Identify which cell holds the provided text, then report its (X, Y) central coordinate. 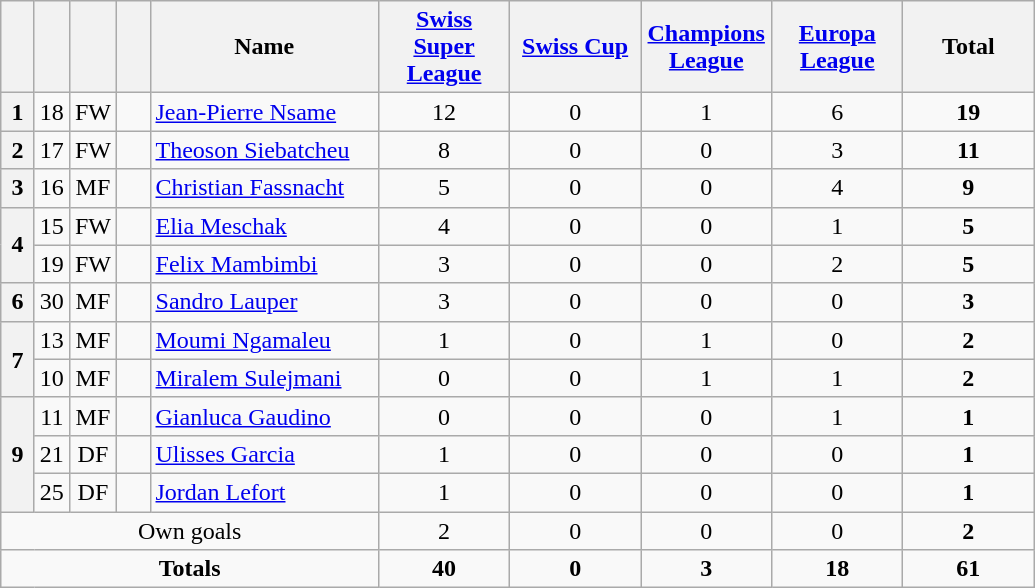
15 (52, 226)
Total (968, 47)
Jordan Lefort (264, 492)
Theoson Siebatcheu (264, 150)
40 (444, 569)
Ulisses Garcia (264, 454)
17 (52, 150)
Swiss Super League (444, 47)
Name (264, 47)
Swiss Cup (576, 47)
Elia Meschak (264, 226)
30 (52, 302)
Own goals (190, 531)
10 (52, 378)
Sandro Lauper (264, 302)
21 (52, 454)
12 (444, 112)
13 (52, 340)
Miralem Sulejmani (264, 378)
Totals (190, 569)
61 (968, 569)
Gianluca Gaudino (264, 416)
Moumi Ngamaleu (264, 340)
Champions League (706, 47)
25 (52, 492)
Christian Fassnacht (264, 188)
Felix Mambimbi (264, 264)
7 (18, 359)
Jean-Pierre Nsame (264, 112)
8 (444, 150)
16 (52, 188)
Europa League (838, 47)
